Scan for the cell matching the given text and deliver its (X, Y) coordinate at center. 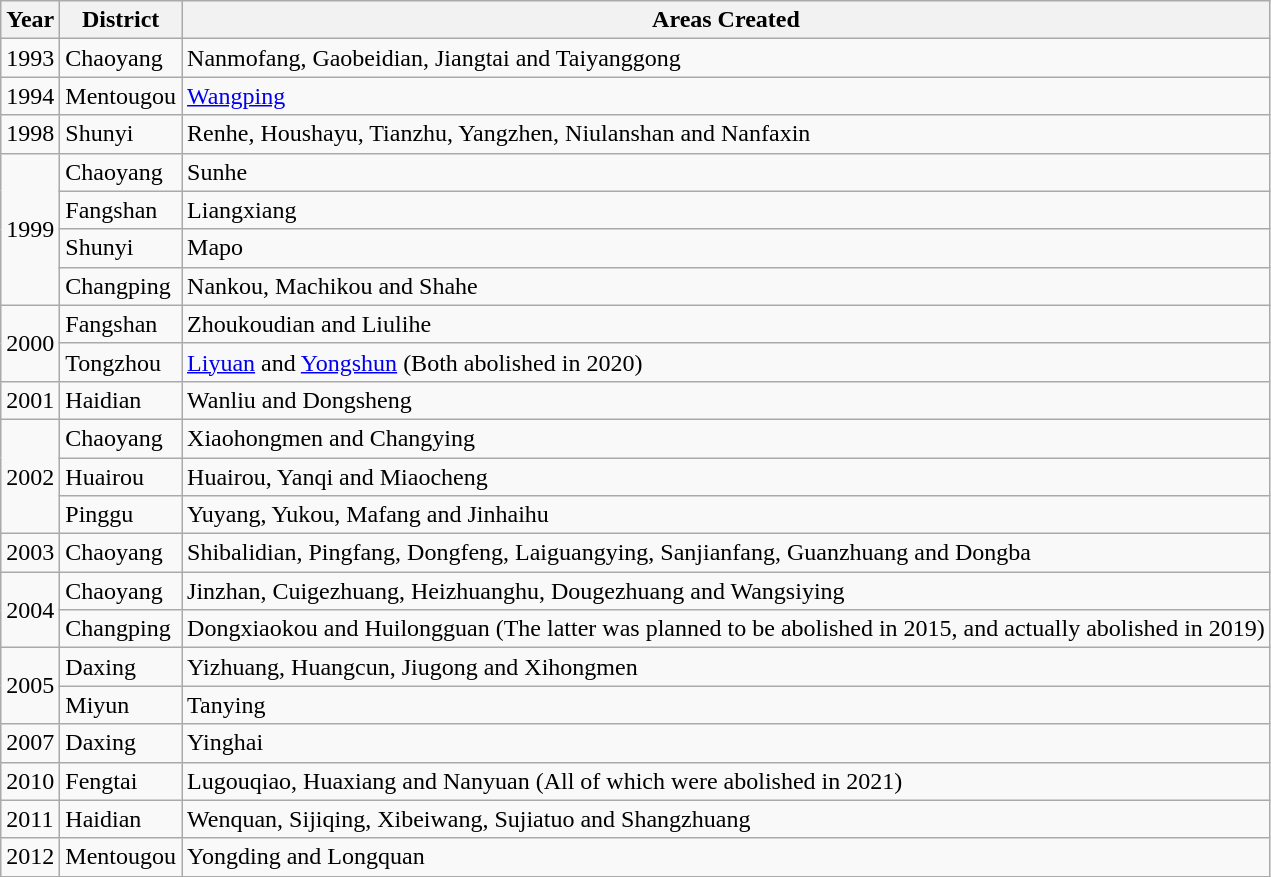
1994 (30, 96)
1999 (30, 229)
Pinggu (121, 515)
Zhoukoudian and Liulihe (726, 324)
Huairou (121, 477)
Wenquan, Sijiqing, Xibeiwang, Sujiatuo and Shangzhuang (726, 819)
Shibalidian, Pingfang, Dongfeng, Laiguangying, Sanjianfang, Guanzhuang and Dongba (726, 553)
2007 (30, 743)
2012 (30, 857)
2010 (30, 781)
1998 (30, 134)
Nanmofang, Gaobeidian, Jiangtai and Taiyanggong (726, 58)
2003 (30, 553)
Wanliu and Dongsheng (726, 400)
Wangping (726, 96)
1993 (30, 58)
Yuyang, Yukou, Mafang and Jinhaihu (726, 515)
2002 (30, 476)
Miyun (121, 705)
2011 (30, 819)
Liangxiang (726, 210)
Nankou, Machikou and Shahe (726, 286)
District (121, 20)
Mapo (726, 248)
2000 (30, 343)
Yinghai (726, 743)
Huairou, Yanqi and Miaocheng (726, 477)
Liyuan and Yongshun (Both abolished in 2020) (726, 362)
Tongzhou (121, 362)
2005 (30, 686)
Year (30, 20)
Fengtai (121, 781)
Areas Created (726, 20)
2004 (30, 610)
2001 (30, 400)
Xiaohongmen and Changying (726, 438)
Sunhe (726, 172)
Tanying (726, 705)
Dongxiaokou and Huilongguan (The latter was planned to be abolished in 2015, and actually abolished in 2019) (726, 629)
Lugouqiao, Huaxiang and Nanyuan (All of which were abolished in 2021) (726, 781)
Yongding and Longquan (726, 857)
Yizhuang, Huangcun, Jiugong and Xihongmen (726, 667)
Renhe, Houshayu, Tianzhu, Yangzhen, Niulanshan and Nanfaxin (726, 134)
Jinzhan, Cuigezhuang, Heizhuanghu, Dougezhuang and Wangsiying (726, 591)
